Capture the cell that displays the provided text and extract its (X, Y) central coordinate. 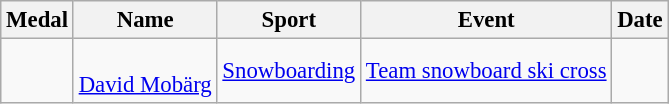
Name (145, 20)
Team snowboard ski cross (486, 72)
Snowboarding (288, 72)
Medal (38, 20)
David Mobärg (145, 72)
Date (640, 20)
Event (486, 20)
Sport (288, 20)
